Provide the [x, y] coordinate of the cell's center where the given text is located.  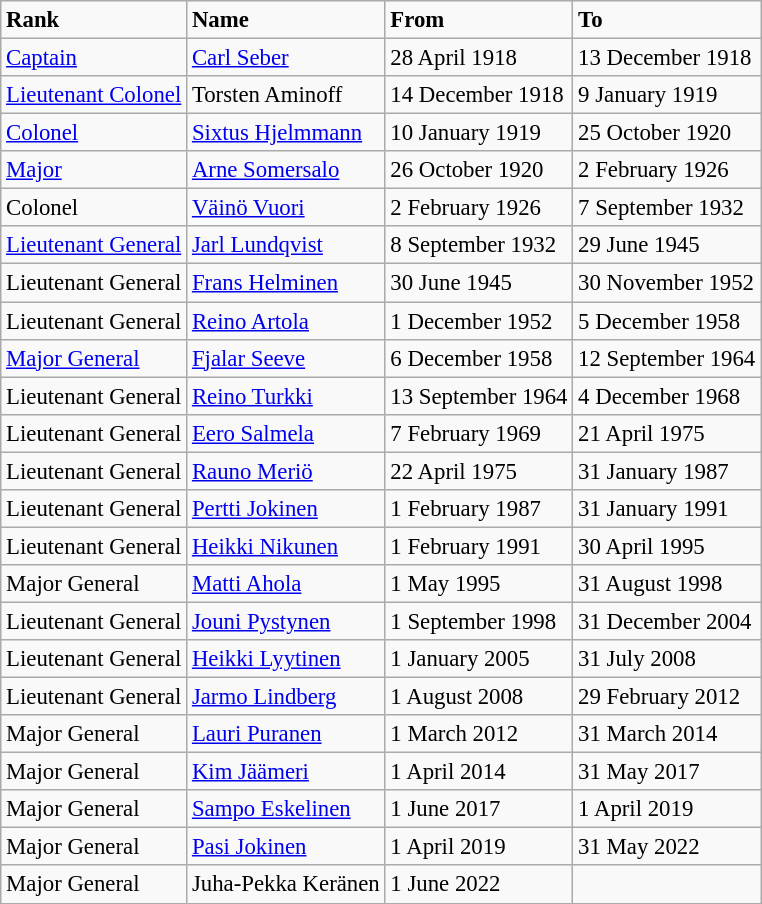
Reino Turkki [286, 396]
Name [286, 20]
1 May 1995 [479, 584]
9 January 1919 [667, 95]
31 August 1998 [667, 584]
21 April 1975 [667, 433]
22 April 1975 [479, 471]
10 January 1919 [479, 133]
Frans Helminen [286, 283]
1 June 2022 [479, 885]
Heikki Nikunen [286, 546]
31 December 2004 [667, 621]
1 January 2005 [479, 659]
Matti Ahola [286, 584]
From [479, 20]
31 March 2014 [667, 734]
Lieutenant Colonel [94, 95]
8 September 1932 [479, 245]
1 April 2014 [479, 772]
31 July 2008 [667, 659]
Sixtus Hjelmmann [286, 133]
30 November 1952 [667, 283]
7 February 1969 [479, 433]
Eero Salmela [286, 433]
29 February 2012 [667, 697]
7 September 1932 [667, 208]
1 June 2017 [479, 809]
1 September 1998 [479, 621]
25 October 1920 [667, 133]
Pertti Jokinen [286, 509]
4 December 1968 [667, 396]
Jarmo Lindberg [286, 697]
29 June 1945 [667, 245]
Carl Seber [286, 58]
Lauri Puranen [286, 734]
Kim Jäämeri [286, 772]
30 June 1945 [479, 283]
Pasi Jokinen [286, 847]
28 April 1918 [479, 58]
14 December 1918 [479, 95]
Jouni Pystynen [286, 621]
Captain [94, 58]
6 December 1958 [479, 358]
13 December 1918 [667, 58]
30 April 1995 [667, 546]
31 January 1987 [667, 471]
Torsten Aminoff [286, 95]
1 February 1987 [479, 509]
Arne Somersalo [286, 170]
1 February 1991 [479, 546]
12 September 1964 [667, 358]
Reino Artola [286, 321]
Sampo Eskelinen [286, 809]
1 March 2012 [479, 734]
31 May 2017 [667, 772]
Rank [94, 20]
Fjalar Seeve [286, 358]
Juha-Pekka Keränen [286, 885]
1 December 1952 [479, 321]
26 October 1920 [479, 170]
To [667, 20]
13 September 1964 [479, 396]
5 December 1958 [667, 321]
Rauno Meriö [286, 471]
Jarl Lundqvist [286, 245]
Väinö Vuori [286, 208]
Major [94, 170]
31 May 2022 [667, 847]
1 August 2008 [479, 697]
Heikki Lyytinen [286, 659]
31 January 1991 [667, 509]
